From the cell containing the given text, extract its center point as (X, Y) coordinate. 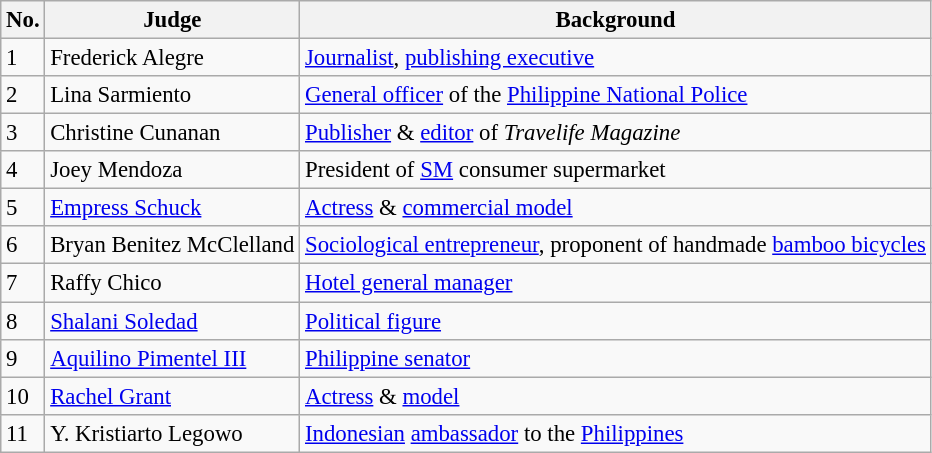
1 (23, 58)
Frederick Alegre (172, 58)
Raffy Chico (172, 283)
Background (616, 20)
Empress Schuck (172, 208)
Christine Cunanan (172, 133)
Joey Mendoza (172, 170)
Actress & commercial model (616, 208)
9 (23, 358)
General officer of the Philippine National Police (616, 95)
3 (23, 133)
4 (23, 170)
8 (23, 321)
Y. Kristiarto Legowo (172, 433)
President of SM consumer supermarket (616, 170)
6 (23, 245)
Journalist, publishing executive (616, 58)
7 (23, 283)
Political figure (616, 321)
11 (23, 433)
10 (23, 396)
No. (23, 20)
Hotel general manager (616, 283)
Bryan Benitez McClelland (172, 245)
5 (23, 208)
Judge (172, 20)
Rachel Grant (172, 396)
2 (23, 95)
Shalani Soledad (172, 321)
Aquilino Pimentel III (172, 358)
Sociological entrepreneur, proponent of handmade bamboo bicycles (616, 245)
Publisher & editor of Travelife Magazine (616, 133)
Indonesian ambassador to the Philippines (616, 433)
Lina Sarmiento (172, 95)
Actress & model (616, 396)
Philippine senator (616, 358)
